For the text-containing cell, return its midpoint in [x, y] coordinate format. 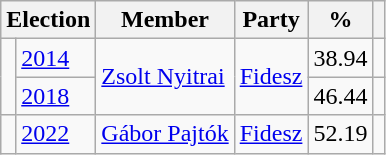
Zsolt Nyitrai [165, 77]
2022 [56, 134]
Election [48, 20]
2014 [56, 58]
46.44 [340, 96]
38.94 [340, 58]
2018 [56, 96]
Party [271, 20]
Member [165, 20]
% [340, 20]
Gábor Pajtók [165, 134]
52.19 [340, 134]
